Output the [x, y] coordinate of the center of the cell containing the given text.  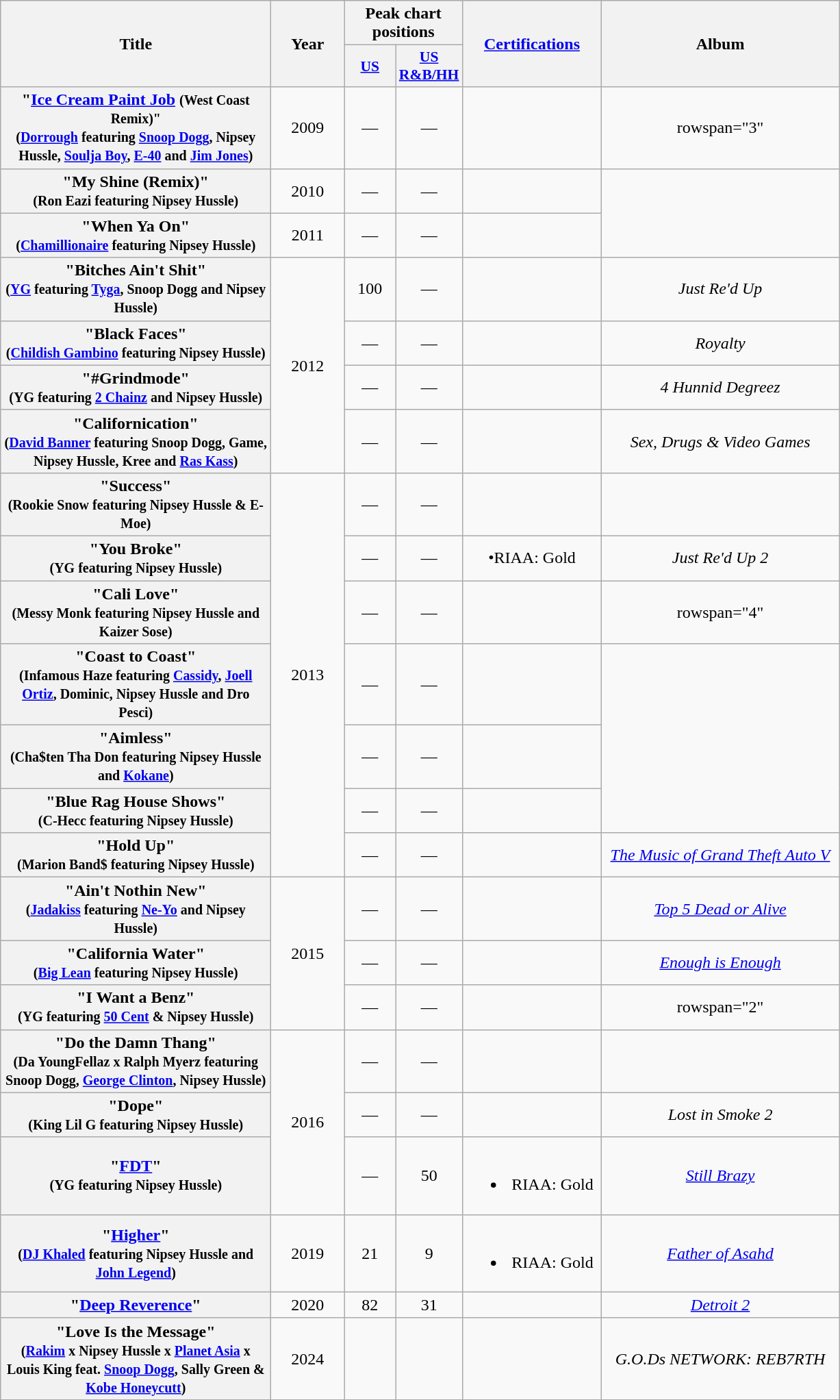
"Cali Love" (Messy Monk featuring Nipsey Hussle and Kaizer Sose) [136, 612]
rowspan="4" [720, 612]
Still Brazy [720, 1175]
2012 [308, 365]
"Ice Cream Paint Job (West Coast Remix)" (Dorrough featuring Snoop Dogg, Nipsey Hussle, Soulja Boy, E-40 and Jim Jones) [136, 127]
"#Grindmode" (YG featuring 2 Chainz and Nipsey Hussle) [136, 388]
"Hold Up" (Marion Band$ featuring Nipsey Hussle) [136, 855]
2010 [308, 190]
USR&B/HH [429, 66]
The Music of Grand Theft Auto V [720, 855]
Just Re'd Up 2 [720, 558]
Detroit 2 [720, 1305]
"Aimless" (Cha$ten Tha Don featuring Nipsey Hussle and Kokane) [136, 757]
"California Water" (Big Lean featuring Nipsey Hussle) [136, 963]
"I Want a Benz" (YG featuring 50 Cent & Nipsey Hussle) [136, 1007]
"Coast to Coast" (Infamous Haze featuring Cassidy, Joell Ortiz, Dominic, Nipsey Hussle and Dro Pesci) [136, 685]
"You Broke" (YG featuring Nipsey Hussle) [136, 558]
4 Hunnid Degreez [720, 388]
Album [720, 44]
"FDT" (YG featuring Nipsey Hussle) [136, 1175]
US [370, 66]
"Dope" (King Lil G featuring Nipsey Hussle) [136, 1115]
rowspan="3" [720, 127]
31 [429, 1305]
Top 5 Dead or Alive [720, 909]
2009 [308, 127]
2011 [308, 236]
Title [136, 44]
"My Shine (Remix)" (Ron Eazi featuring Nipsey Hussle) [136, 190]
"Bitches Ain't Shit" (YG featuring Tyga, Snoop Dogg and Nipsey Hussle) [136, 289]
Royalty [720, 342]
"Success" (Rookie Snow featuring Nipsey Hussle & E-Moe) [136, 504]
rowspan="2" [720, 1007]
"Love Is the Message" (Rakim x Nipsey Hussle x Planet Asia x Louis King feat. Snoop Dogg, Sally Green & Kobe Honeycutt) [136, 1359]
2024 [308, 1359]
Lost in Smoke 2 [720, 1115]
"When Ya On" (Chamillionaire featuring Nipsey Hussle) [136, 236]
"Deep Reverence" [136, 1305]
G.O.Ds NETWORK: REB7RTH [720, 1359]
Enough is Enough [720, 963]
82 [370, 1305]
9 [429, 1253]
Father of Asahd [720, 1253]
2015 [308, 953]
Peak chart positions [404, 23]
2016 [308, 1122]
Certifications [531, 44]
"Ain't Nothin New" (Jadakiss featuring Ne-Yo and Nipsey Hussle) [136, 909]
2013 [308, 675]
Just Re'd Up [720, 289]
"Blue Rag House Shows" (C-Hecc featuring Nipsey Hussle) [136, 811]
"Californication" (David Banner featuring Snoop Dogg, Game, Nipsey Hussle, Kree and Ras Kass) [136, 441]
Sex, Drugs & Video Games [720, 441]
50 [429, 1175]
"Black Faces" (Childish Gambino featuring Nipsey Hussle) [136, 342]
100 [370, 289]
•RIAA: Gold [531, 558]
"Higher" (DJ Khaled featuring Nipsey Hussle and John Legend) [136, 1253]
2020 [308, 1305]
Year [308, 44]
21 [370, 1253]
2019 [308, 1253]
"Do the Damn Thang" (Da YoungFellaz x Ralph Myerz featuring Snoop Dogg, George Clinton, Nipsey Hussle) [136, 1061]
